Locate the cell with the specified text and output its [X, Y] center coordinate. 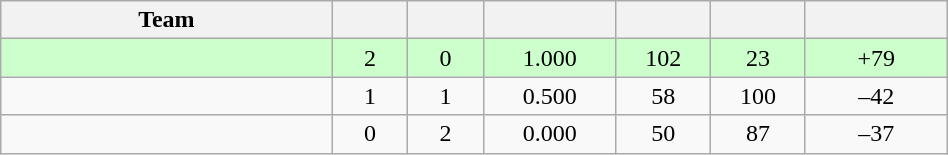
102 [664, 58]
–42 [876, 96]
87 [758, 134]
58 [664, 96]
0.000 [549, 134]
–37 [876, 134]
100 [758, 96]
1.000 [549, 58]
0.500 [549, 96]
+79 [876, 58]
23 [758, 58]
50 [664, 134]
Team [166, 20]
